Detect which cell encompasses the target text, then output its (x, y) center coordinate. 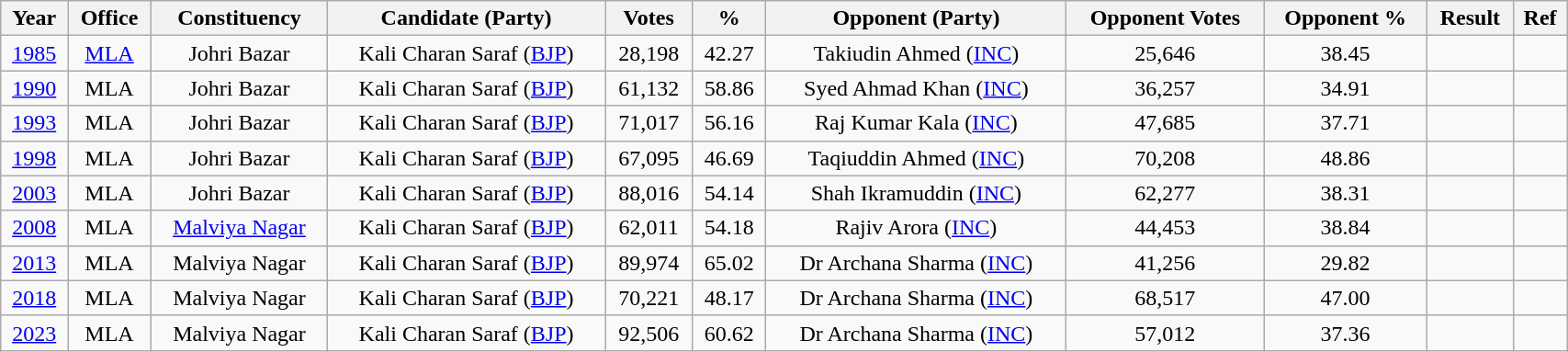
54.14 (729, 193)
Candidate (Party) (466, 18)
% (729, 18)
Opponent % (1345, 18)
54.18 (729, 228)
41,256 (1165, 263)
38.84 (1345, 228)
48.86 (1345, 158)
Office (110, 18)
88,016 (649, 193)
34.91 (1345, 88)
28,198 (649, 53)
38.45 (1345, 53)
Result (1470, 18)
62,277 (1165, 193)
58.86 (729, 88)
1990 (35, 88)
29.82 (1345, 263)
46.69 (729, 158)
Constituency (239, 18)
1998 (35, 158)
2013 (35, 263)
1993 (35, 123)
37.71 (1345, 123)
68,517 (1165, 298)
Ref (1540, 18)
56.16 (729, 123)
Opponent Votes (1165, 18)
Raj Kumar Kala (INC) (917, 123)
65.02 (729, 263)
70,208 (1165, 158)
Takiudin Ahmed (INC) (917, 53)
47,685 (1165, 123)
2003 (35, 193)
Rajiv Arora (INC) (917, 228)
57,012 (1165, 333)
Syed Ahmad Khan (INC) (917, 88)
Taqiuddin Ahmed (INC) (917, 158)
44,453 (1165, 228)
60.62 (729, 333)
62,011 (649, 228)
36,257 (1165, 88)
71,017 (649, 123)
89,974 (649, 263)
1985 (35, 53)
37.36 (1345, 333)
92,506 (649, 333)
67,095 (649, 158)
70,221 (649, 298)
Shah Ikramuddin (INC) (917, 193)
Votes (649, 18)
42.27 (729, 53)
38.31 (1345, 193)
Opponent (Party) (917, 18)
2018 (35, 298)
47.00 (1345, 298)
48.17 (729, 298)
2008 (35, 228)
61,132 (649, 88)
Year (35, 18)
2023 (35, 333)
25,646 (1165, 53)
